Search for the cell housing the specified text and yield its [X, Y] center coordinate. 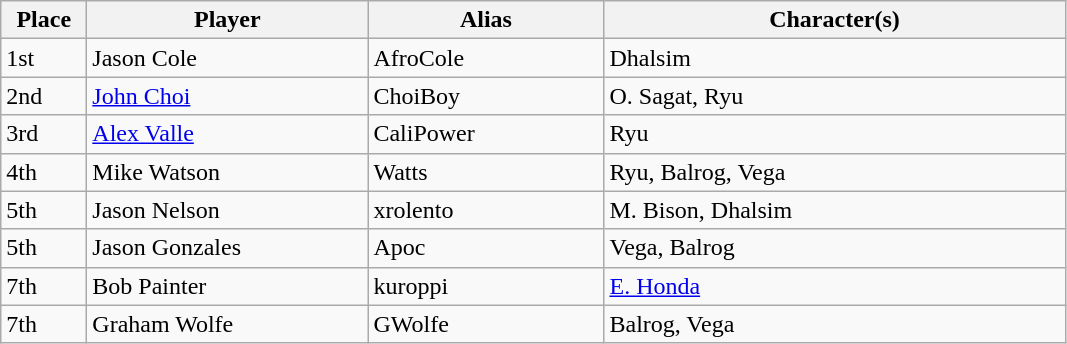
John Choi [228, 96]
Ryu, Balrog, Vega [834, 172]
Apoc [486, 248]
xrolento [486, 210]
CaliPower [486, 134]
4th [44, 172]
3rd [44, 134]
AfroCole [486, 58]
Graham Wolfe [228, 324]
Mike Watson [228, 172]
Vega, Balrog [834, 248]
E. Honda [834, 286]
Bob Painter [228, 286]
O. Sagat, Ryu [834, 96]
Alex Valle [228, 134]
Player [228, 20]
GWolfe [486, 324]
Balrog, Vega [834, 324]
M. Bison, Dhalsim [834, 210]
Jason Gonzales [228, 248]
Alias [486, 20]
ChoiBoy [486, 96]
kuroppi [486, 286]
Ryu [834, 134]
Jason Nelson [228, 210]
Dhalsim [834, 58]
2nd [44, 96]
Jason Cole [228, 58]
Place [44, 20]
1st [44, 58]
Watts [486, 172]
Character(s) [834, 20]
